Pinpoint the cell where the given text exists, returning its [x, y] midpoint coordinate. 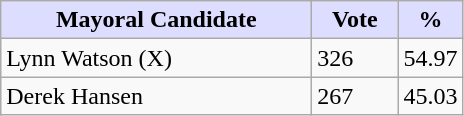
45.03 [430, 96]
% [430, 20]
Vote [355, 20]
Mayoral Candidate [156, 20]
326 [355, 58]
54.97 [430, 58]
Lynn Watson (X) [156, 58]
267 [355, 96]
Derek Hansen [156, 96]
